Provide the [x, y] coordinate of the cell's center where the given text is located.  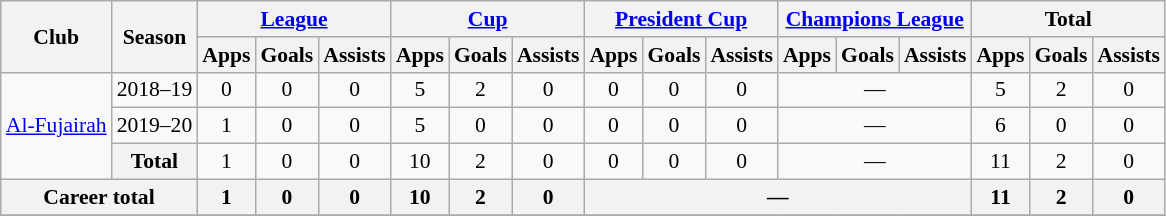
2019–20 [155, 126]
President Cup [681, 19]
Cup [488, 19]
Club [56, 36]
Season [155, 36]
Career total [100, 197]
Champions League [875, 19]
6 [1000, 126]
Al-Fujairah [56, 126]
League [294, 19]
2018–19 [155, 90]
